Extract the [X, Y] coordinate from the center of the cell holding the provided text.  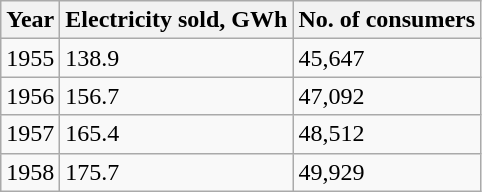
138.9 [176, 58]
Year [30, 20]
49,929 [387, 172]
1958 [30, 172]
1956 [30, 96]
165.4 [176, 134]
Electricity sold, GWh [176, 20]
1957 [30, 134]
47,092 [387, 96]
156.7 [176, 96]
45,647 [387, 58]
No. of consumers [387, 20]
175.7 [176, 172]
1955 [30, 58]
48,512 [387, 134]
